Locate the cell with the specified text and output its (X, Y) center coordinate. 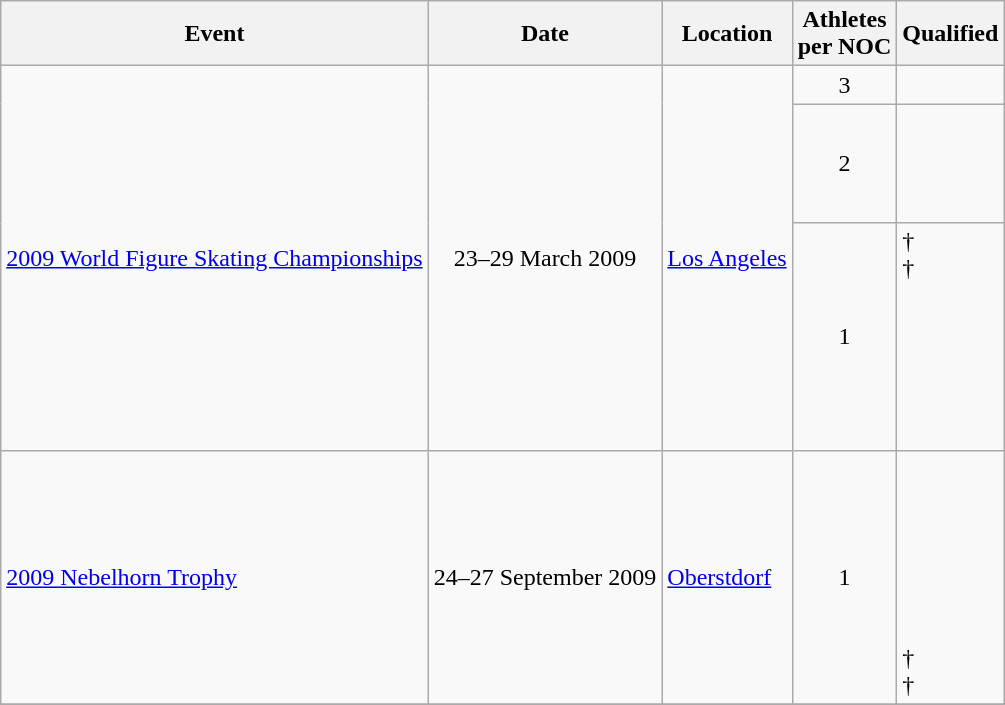
2009 World Figure Skating Championships (214, 258)
Oberstdorf (727, 577)
Event (214, 34)
2009 Nebelhorn Trophy (214, 577)
23–29 March 2009 (545, 258)
Qualified (950, 34)
Athletes per NOC (844, 34)
Location (727, 34)
Los Angeles (727, 258)
2 (844, 164)
24–27 September 2009 (545, 577)
3 (844, 85)
Date (545, 34)
